Output the (x, y) coordinate of the center of the cell containing the given text.  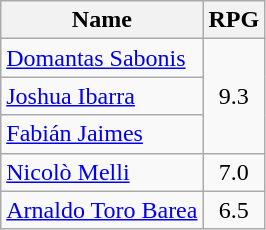
Name (102, 20)
Nicolò Melli (102, 172)
Fabián Jaimes (102, 134)
7.0 (234, 172)
RPG (234, 20)
6.5 (234, 210)
Domantas Sabonis (102, 58)
Arnaldo Toro Barea (102, 210)
Joshua Ibarra (102, 96)
9.3 (234, 96)
